Return [X, Y] of the center of cell containing provided text 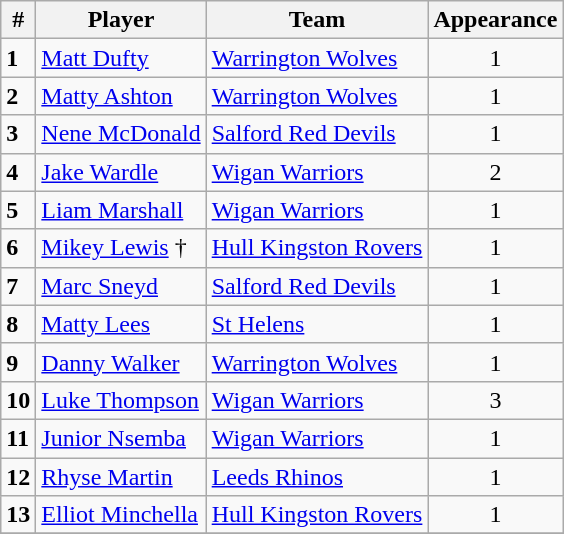
5 [18, 210]
Team [317, 20]
10 [18, 400]
9 [18, 362]
Junior Nsemba [121, 438]
11 [18, 438]
13 [18, 515]
Elliot Minchella [121, 515]
Matty Lees [121, 324]
St Helens [317, 324]
# [18, 20]
Matt Dufty [121, 58]
Player [121, 20]
Marc Sneyd [121, 286]
12 [18, 477]
8 [18, 324]
Danny Walker [121, 362]
Rhyse Martin [121, 477]
Matty Ashton [121, 96]
6 [18, 248]
4 [18, 172]
Liam Marshall [121, 210]
Leeds Rhinos [317, 477]
Nene McDonald [121, 134]
7 [18, 286]
Jake Wardle [121, 172]
Appearance [496, 20]
Mikey Lewis † [121, 248]
Luke Thompson [121, 400]
